Return [x, y] of the center of cell containing provided text 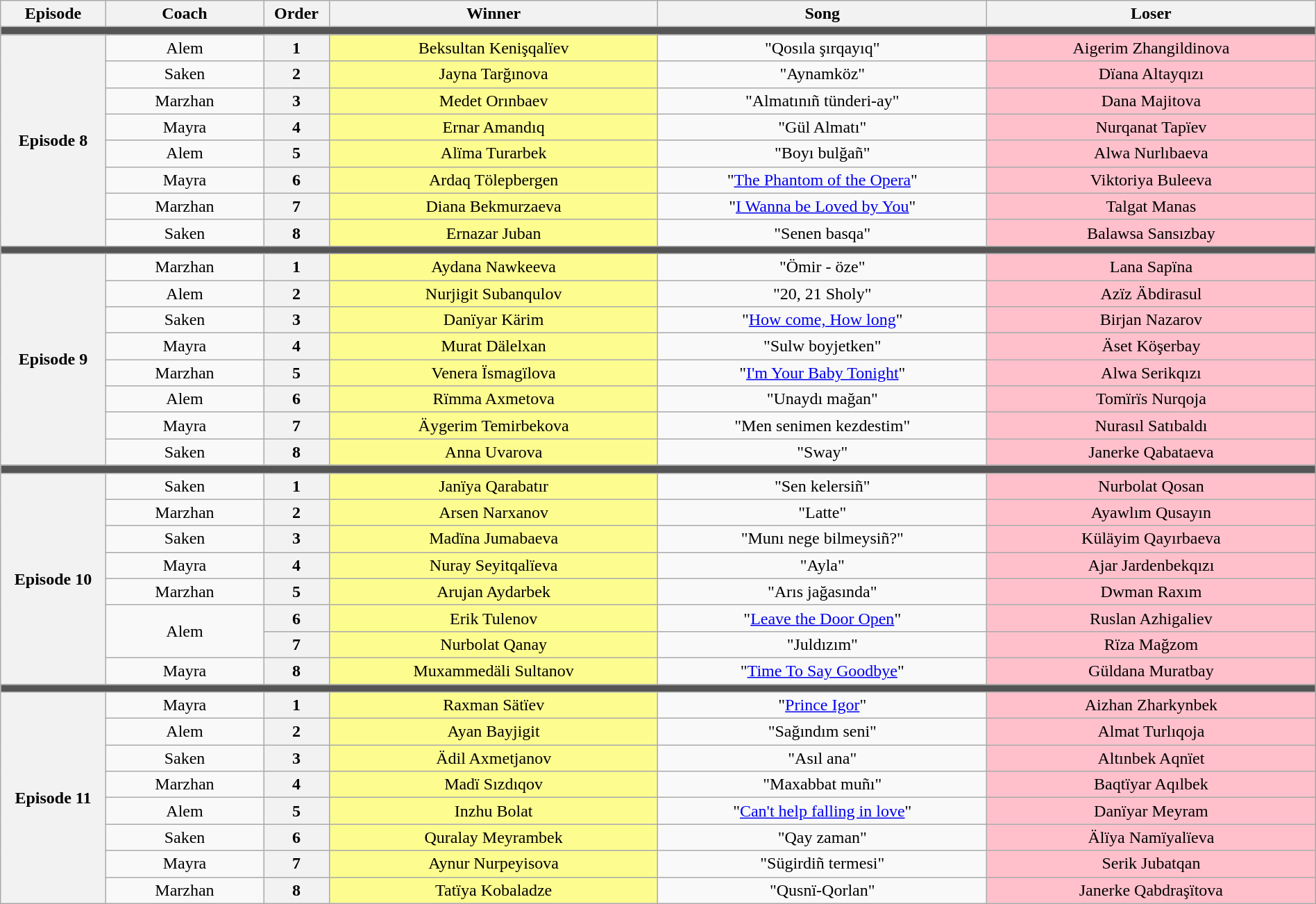
"Munı nege bilmeysiñ?" [822, 539]
Ernar Amandıq [493, 127]
"Men senimen kezdestim" [822, 426]
Inzhu Bolat [493, 811]
Aynur Nurpeyisova [493, 864]
"Arıs jağasında" [822, 592]
Nurasıl Satıbaldı [1151, 426]
"Sağındım seni" [822, 732]
Murat Dälelxan [493, 346]
Janïya Qarabatır [493, 486]
Janerke Qabataeva [1151, 452]
Winner [493, 14]
Aydana Nawkeeva [493, 267]
Episode 8 [53, 140]
Episode 9 [53, 359]
"Senen basqa" [822, 233]
Äset Köşerbay [1151, 346]
Jayna Tarğınova [493, 74]
Episode 11 [53, 798]
"Latte" [822, 512]
"Maxabbat muñı" [822, 785]
Order [297, 14]
Janerke Qabdraşïtova [1151, 890]
"I'm Your Baby Tonight" [822, 373]
Ernazar Juban [493, 233]
"Ayla" [822, 565]
Ayan Bayjigit [493, 732]
Tomïrïs Nurqoja [1151, 399]
Medet Orınbaev [493, 101]
Serik Jubatqan [1151, 864]
Azïz Äbdirasul [1151, 294]
Küläyim Qayırbaeva [1151, 539]
Erik Tulenov [493, 618]
Quralay Meyrambek [493, 837]
Raxman Sätïev [493, 705]
Loser [1151, 14]
"Time To Say Goodbye" [822, 671]
Arujan Aydarbek [493, 592]
Tatïya Kobaladze [493, 890]
Talgat Manas [1151, 206]
"Juldızım" [822, 644]
"Ömir - öze" [822, 267]
"Sway" [822, 452]
Nurbolat Qosan [1151, 486]
"The Phantom of the Opera" [822, 180]
Muxammedäli Sultanov [493, 671]
Aizhan Zharkynbek [1151, 705]
Alïma Turarbek [493, 153]
Ädil Axmetjanov [493, 758]
Birjan Nazarov [1151, 320]
Beksultan Kenişqalïev [493, 48]
Madïna Jumabaeva [493, 539]
Lana Sapïna [1151, 267]
Altınbek Aqnïet [1151, 758]
Ajar Jardenbekqızı [1151, 565]
Ayawlım Qusayın [1151, 512]
Episode 10 [53, 578]
"Qosıla şırqayıq" [822, 48]
"I Wanna be Loved by You" [822, 206]
Diana Bekmurzaeva [493, 206]
Viktoriya Buleeva [1151, 180]
"Prince Igor" [822, 705]
Nuray Seyitqalïeva [493, 565]
Anna Uvarova [493, 452]
Madï Sızdıqov [493, 785]
"Qay zaman" [822, 837]
Episode [53, 14]
"Asıl ana" [822, 758]
Dïana Altayqızı [1151, 74]
Nurbolat Qanay [493, 644]
Danïyar Kärim [493, 320]
Alwa Nurlıbaeva [1151, 153]
"Sen kelersiñ" [822, 486]
Ardaq Tölepbergen [493, 180]
"Unaydı mağan" [822, 399]
Baqtïyar Aqılbek [1151, 785]
"Leave the Door Open" [822, 618]
Äygerim Temirbekova [493, 426]
Balawsa Sansızbay [1151, 233]
Nurjigit Subanqulov [493, 294]
Dana Majitova [1151, 101]
Rïza Mağzom [1151, 644]
"Can't help falling in love" [822, 811]
"How come, How long" [822, 320]
"Qusnï-Qorlan" [822, 890]
Alwa Serikqızı [1151, 373]
Danïyar Meyram [1151, 811]
Ruslan Azhigaliev [1151, 618]
Güldana Muratbay [1151, 671]
Dwman Raxım [1151, 592]
"Almatınıñ tünderi-ay" [822, 101]
"Boyı bulğañ" [822, 153]
Aigerim Zhangildinova [1151, 48]
Arsen Narxanov [493, 512]
Song [822, 14]
"Sügirdiñ termesi" [822, 864]
Älïya Namïyalïeva [1151, 837]
"Gül Almatı" [822, 127]
Rïmma Axmetova [493, 399]
Nurqanat Tapïev [1151, 127]
"Aynamköz" [822, 74]
"Sulw boyjetken" [822, 346]
Almat Turlıqoja [1151, 732]
Venera Ïsmagïlova [493, 373]
Coach [185, 14]
"20, 21 Sholy" [822, 294]
